Capture the cell that displays the provided text and extract its [X, Y] central coordinate. 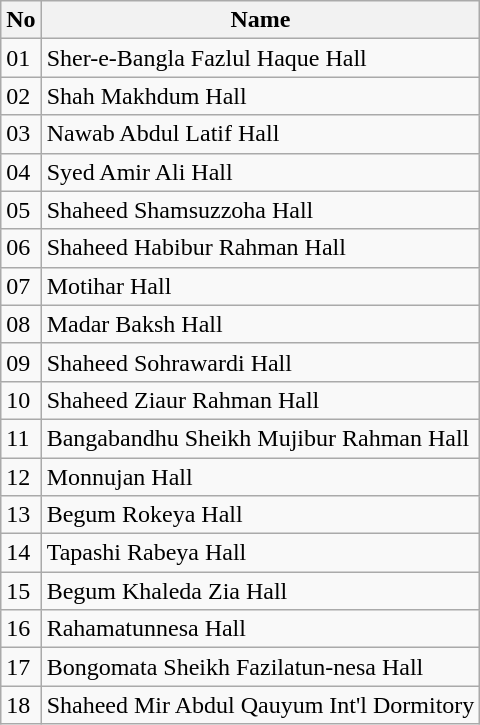
Begum Rokeya Hall [260, 515]
Begum Khaleda Zia Hall [260, 591]
Shaheed Mir Abdul Qauyum Int'l Dormitory [260, 705]
Monnujan Hall [260, 477]
09 [21, 362]
Nawab Abdul Latif Hall [260, 134]
Shaheed Ziaur Rahman Hall [260, 400]
Name [260, 20]
Tapashi Rabeya Hall [260, 553]
Shah Makhdum Hall [260, 96]
10 [21, 400]
14 [21, 553]
Shaheed Shamsuzzoha Hall [260, 210]
04 [21, 172]
Bangabandhu Sheikh Mujibur Rahman Hall [260, 438]
16 [21, 629]
Bongomata Sheikh Fazilatun-nesa Hall [260, 667]
13 [21, 515]
17 [21, 667]
No [21, 20]
Syed Amir Ali Hall [260, 172]
Rahamatunnesa Hall [260, 629]
Madar Baksh Hall [260, 324]
18 [21, 705]
01 [21, 58]
03 [21, 134]
Sher-e-Bangla Fazlul Haque Hall [260, 58]
12 [21, 477]
15 [21, 591]
Shaheed Habibur Rahman Hall [260, 248]
08 [21, 324]
07 [21, 286]
02 [21, 96]
Motihar Hall [260, 286]
11 [21, 438]
Shaheed Sohrawardi Hall [260, 362]
06 [21, 248]
05 [21, 210]
